Provide the [X, Y] coordinate of the cell's center where the given text is located.  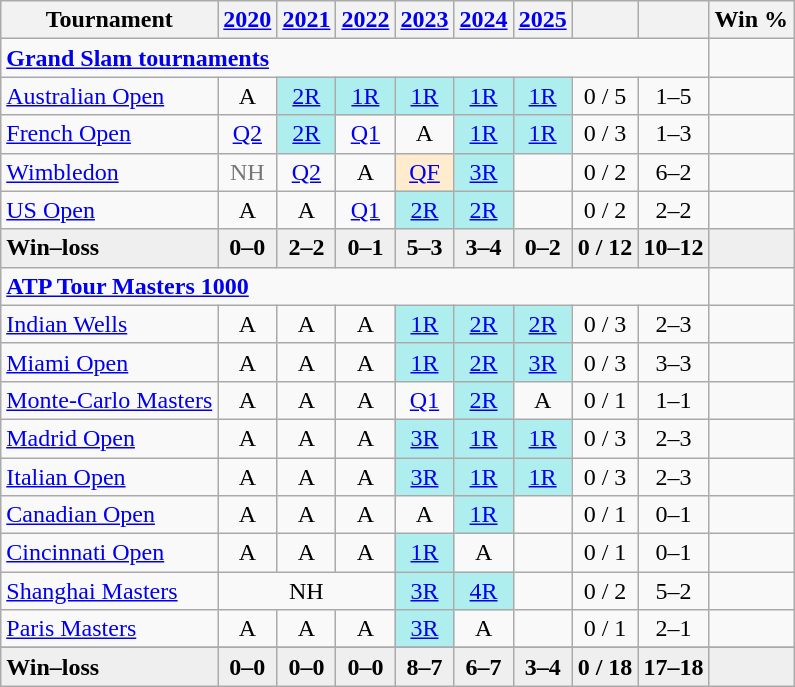
2023 [424, 20]
0 / 18 [605, 667]
Win % [752, 20]
US Open [110, 210]
Miami Open [110, 362]
QF [424, 172]
Australian Open [110, 96]
0 / 5 [605, 96]
8–7 [424, 667]
10–12 [674, 248]
Canadian Open [110, 515]
5–2 [674, 591]
2021 [306, 20]
2024 [484, 20]
4R [484, 591]
6–2 [674, 172]
Madrid Open [110, 438]
Monte-Carlo Masters [110, 400]
0 / 12 [605, 248]
2022 [366, 20]
Cincinnati Open [110, 553]
1–5 [674, 96]
ATP Tour Masters 1000 [355, 286]
Grand Slam tournaments [355, 58]
0–2 [542, 248]
Shanghai Masters [110, 591]
Indian Wells [110, 324]
2020 [248, 20]
2–1 [674, 629]
1–1 [674, 400]
1–3 [674, 134]
Tournament [110, 20]
5–3 [424, 248]
3–3 [674, 362]
French Open [110, 134]
17–18 [674, 667]
Italian Open [110, 477]
Wimbledon [110, 172]
6–7 [484, 667]
Paris Masters [110, 629]
2025 [542, 20]
